Return [X, Y] of the center of cell containing provided text 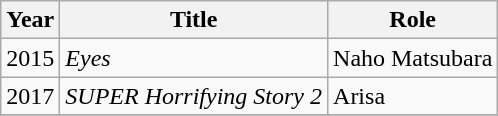
2015 [30, 58]
2017 [30, 96]
Naho Matsubara [413, 58]
Role [413, 20]
Eyes [194, 58]
Arisa [413, 96]
Title [194, 20]
Year [30, 20]
SUPER Horrifying Story 2 [194, 96]
